Scan for the cell matching the given text and deliver its [X, Y] coordinate at center. 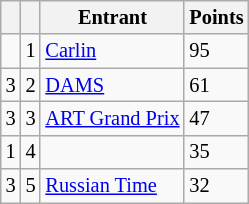
Russian Time [112, 186]
Carlin [112, 51]
32 [216, 186]
47 [216, 118]
ART Grand Prix [112, 118]
61 [216, 85]
Points [216, 17]
5 [31, 186]
2 [31, 85]
95 [216, 51]
Entrant [112, 17]
4 [31, 152]
35 [216, 152]
DAMS [112, 85]
